Return [X, Y] of the center of cell containing provided text 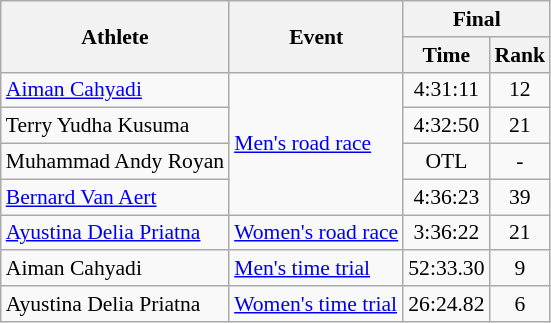
Muhammad Andy Royan [115, 162]
4:32:50 [446, 126]
Rank [520, 55]
3:36:22 [446, 233]
- [520, 162]
26:24.82 [446, 304]
Final [476, 19]
Athlete [115, 36]
6 [520, 304]
12 [520, 90]
Men's road race [316, 143]
Event [316, 36]
4:36:23 [446, 197]
4:31:11 [446, 90]
Terry Yudha Kusuma [115, 126]
Men's time trial [316, 269]
OTL [446, 162]
Women's road race [316, 233]
Women's time trial [316, 304]
9 [520, 269]
Bernard Van Aert [115, 197]
Time [446, 55]
39 [520, 197]
52:33.30 [446, 269]
